Return [X, Y] of the center of cell containing provided text 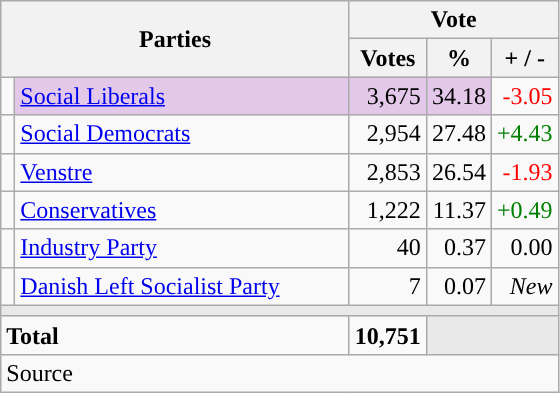
3,675 [388, 96]
11.37 [458, 210]
40 [388, 248]
Danish Left Socialist Party [182, 286]
10,751 [388, 335]
Social Liberals [182, 96]
Conservatives [182, 210]
Source [280, 373]
26.54 [458, 172]
-3.05 [524, 96]
Industry Party [182, 248]
34.18 [458, 96]
Venstre [182, 172]
Total [176, 335]
2,954 [388, 134]
Votes [388, 58]
New [524, 286]
0.07 [458, 286]
27.48 [458, 134]
+0.49 [524, 210]
% [458, 58]
0.00 [524, 248]
7 [388, 286]
1,222 [388, 210]
2,853 [388, 172]
Parties [176, 39]
+ / - [524, 58]
-1.93 [524, 172]
Social Democrats [182, 134]
+4.43 [524, 134]
0.37 [458, 248]
Vote [454, 20]
